For the text-containing cell, return its midpoint in [X, Y] coordinate format. 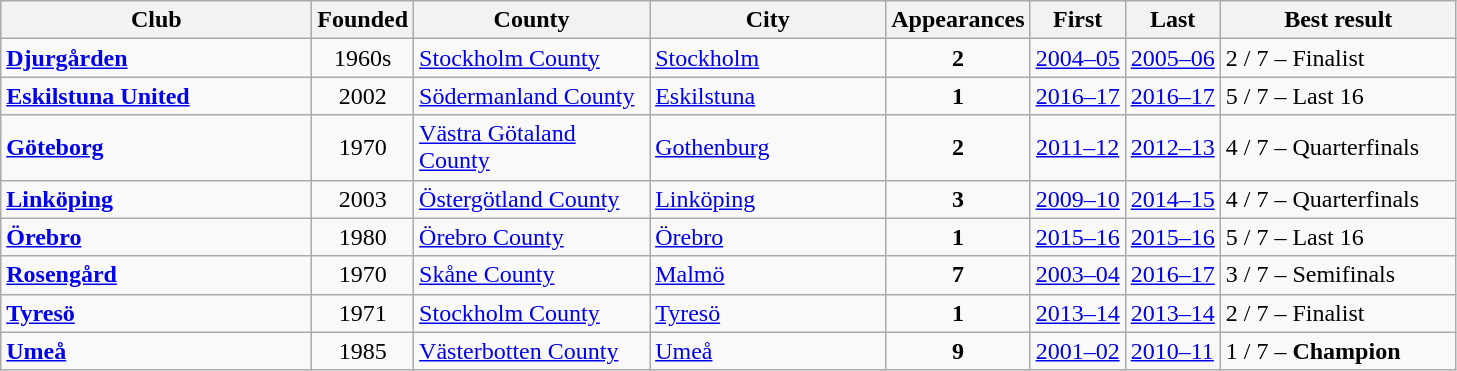
2014–15 [1172, 199]
2010–11 [1172, 351]
Östergötland County [532, 199]
First [1078, 20]
3 / 7 – Semifinals [1338, 275]
Västerbotten County [532, 351]
3 [958, 199]
Founded [363, 20]
9 [958, 351]
1 / 7 – Champion [1338, 351]
Last [1172, 20]
Södermanland County [532, 96]
Skåne County [532, 275]
1980 [363, 237]
County [532, 20]
2003 [363, 199]
Gothenburg [768, 148]
Eskilstuna United [156, 96]
Appearances [958, 20]
Eskilstuna [768, 96]
Västra Götaland County [532, 148]
2001–02 [1078, 351]
Club [156, 20]
1985 [363, 351]
2012–13 [1172, 148]
Stockholm [768, 58]
City [768, 20]
7 [958, 275]
2011–12 [1078, 148]
Best result [1338, 20]
Djurgården [156, 58]
Malmö [768, 275]
Örebro County [532, 237]
2003–04 [1078, 275]
1960s [363, 58]
2009–10 [1078, 199]
2002 [363, 96]
2004–05 [1078, 58]
2005–06 [1172, 58]
Rosengård [156, 275]
1971 [363, 313]
Göteborg [156, 148]
